Locate the cell with the specified text and output its (x, y) center coordinate. 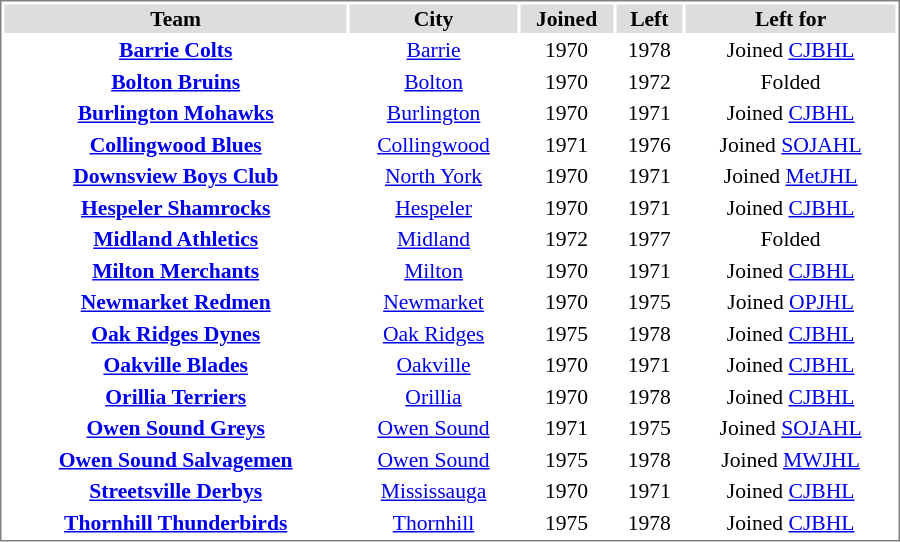
Burlington Mohawks (175, 113)
Joined MWJHL (791, 460)
Oak Ridges (434, 334)
Oakville (434, 365)
Barrie Colts (175, 50)
Milton Merchants (175, 270)
Collingwood (434, 144)
Midland (434, 239)
Mississauga (434, 491)
Oak Ridges Dynes (175, 334)
North York (434, 176)
Owen Sound Salvagemen (175, 460)
Orillia (434, 396)
Thornhill Thunderbirds (175, 522)
City (434, 18)
Hespeler Shamrocks (175, 208)
Collingwood Blues (175, 144)
Team (175, 18)
Downsview Boys Club (175, 176)
Midland Athletics (175, 239)
Oakville Blades (175, 365)
Newmarket (434, 302)
Milton (434, 270)
Hespeler (434, 208)
Thornhill (434, 522)
Joined OPJHL (791, 302)
Barrie (434, 50)
Burlington (434, 113)
Bolton Bruins (175, 82)
Bolton (434, 82)
Newmarket Redmen (175, 302)
Joined MetJHL (791, 176)
1976 (650, 144)
Streetsville Derbys (175, 491)
Orillia Terriers (175, 396)
1977 (650, 239)
Joined (566, 18)
Left (650, 18)
Owen Sound Greys (175, 428)
Left for (791, 18)
